Identify which cell holds the provided text, then report its [X, Y] central coordinate. 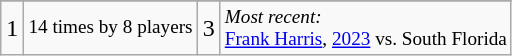
14 times by 8 players [110, 28]
Most recent:Frank Harris, 2023 vs. South Florida [366, 28]
3 [208, 28]
1 [12, 28]
